Identify which cell holds the provided text, then report its [x, y] central coordinate. 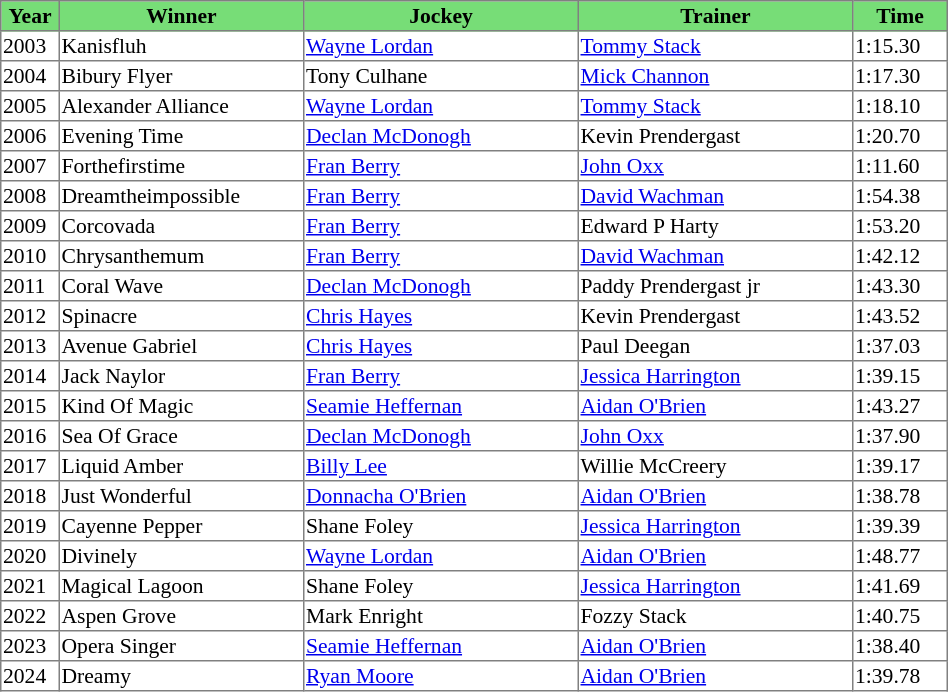
Dreamtheimpossible [181, 196]
Kanisfluh [181, 46]
1:38.78 [900, 496]
Time [900, 16]
Opera Singer [181, 646]
2003 [30, 46]
2012 [30, 316]
2004 [30, 76]
Aspen Grove [181, 616]
2006 [30, 136]
1:17.30 [900, 76]
1:42.12 [900, 256]
2010 [30, 256]
Avenue Gabriel [181, 346]
2016 [30, 436]
1:20.70 [900, 136]
Fozzy Stack [715, 616]
Edward P Harty [715, 226]
Chrysanthemum [181, 256]
1:48.77 [900, 556]
Bibury Flyer [181, 76]
2019 [30, 526]
2008 [30, 196]
2022 [30, 616]
1:41.69 [900, 586]
Cayenne Pepper [181, 526]
1:54.38 [900, 196]
Corcovada [181, 226]
Willie McCreery [715, 466]
Tony Culhane [441, 76]
Kind Of Magic [181, 406]
Divinely [181, 556]
2021 [30, 586]
Paddy Prendergast jr [715, 286]
2009 [30, 226]
1:43.30 [900, 286]
1:40.75 [900, 616]
Winner [181, 16]
1:43.52 [900, 316]
Liquid Amber [181, 466]
1:39.78 [900, 676]
Spinacre [181, 316]
2018 [30, 496]
1:39.39 [900, 526]
Mick Channon [715, 76]
Alexander Alliance [181, 106]
Trainer [715, 16]
Just Wonderful [181, 496]
2017 [30, 466]
1:15.30 [900, 46]
Magical Lagoon [181, 586]
2015 [30, 406]
Sea Of Grace [181, 436]
1:38.40 [900, 646]
2024 [30, 676]
2023 [30, 646]
Mark Enright [441, 616]
1:53.20 [900, 226]
2011 [30, 286]
1:39.15 [900, 376]
Forthefirstime [181, 166]
Donnacha O'Brien [441, 496]
Paul Deegan [715, 346]
Jockey [441, 16]
1:11.60 [900, 166]
1:39.17 [900, 466]
Evening Time [181, 136]
Coral Wave [181, 286]
1:18.10 [900, 106]
1:37.03 [900, 346]
2014 [30, 376]
1:43.27 [900, 406]
2013 [30, 346]
2007 [30, 166]
2005 [30, 106]
Billy Lee [441, 466]
Dreamy [181, 676]
1:37.90 [900, 436]
2020 [30, 556]
Jack Naylor [181, 376]
Year [30, 16]
Ryan Moore [441, 676]
